Return the [X, Y] coordinate for the center point of the cell that contains the specified text.  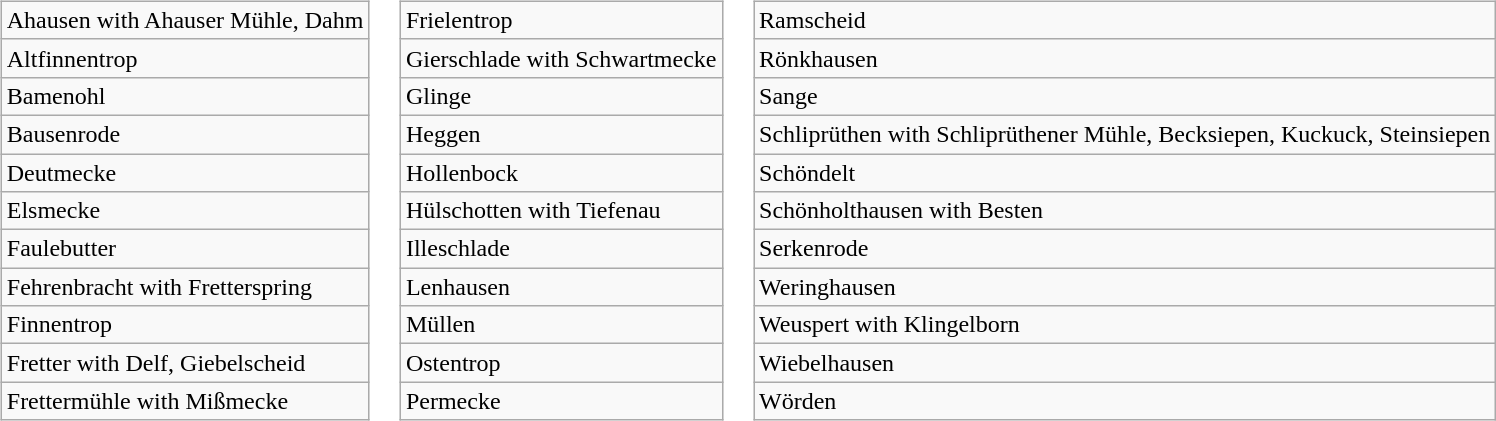
Ostentrop [561, 363]
Frettermühle with Mißmecke [185, 401]
Schönholthausen with Besten [1125, 211]
Weringhausen [1125, 287]
Frielentrop [561, 20]
Altfinnentrop [185, 58]
Bamenohl [185, 96]
Illeschlade [561, 249]
Serkenrode [1125, 249]
Fretter with Delf, Giebelscheid [185, 363]
Gierschlade with Schwartmecke [561, 58]
Glinge [561, 96]
Deutmecke [185, 173]
Hülschotten with Tiefenau [561, 211]
Rönkhausen [1125, 58]
Fehrenbracht with Fretterspring [185, 287]
Ahausen with Ahauser Mühle, Dahm [185, 20]
Elsmecke [185, 211]
Lenhausen [561, 287]
Permecke [561, 401]
Bausenrode [185, 134]
Ramscheid [1125, 20]
Heggen [561, 134]
Schöndelt [1125, 173]
Wörden [1125, 401]
Faulebutter [185, 249]
Wiebelhausen [1125, 363]
Müllen [561, 325]
Hollenbock [561, 173]
Weuspert with Klingelborn [1125, 325]
Sange [1125, 96]
Finnentrop [185, 325]
Schliprüthen with Schliprüthener Mühle, Becksiepen, Kuckuck, Steinsiepen [1125, 134]
